Detect which cell encompasses the target text, then output its [X, Y] center coordinate. 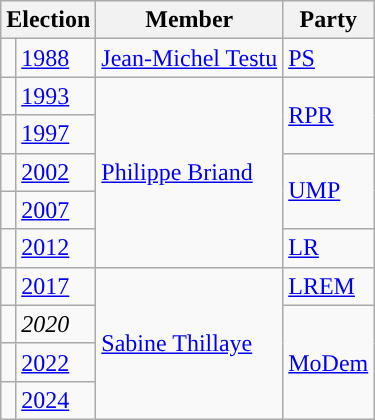
Philippe Briand [190, 172]
LREM [328, 286]
2012 [56, 248]
Party [328, 20]
RPR [328, 115]
Sabine Thillaye [190, 343]
Member [190, 20]
1988 [56, 58]
1993 [56, 96]
2002 [56, 172]
UMP [328, 191]
2024 [56, 400]
Election [48, 20]
LR [328, 248]
2017 [56, 286]
2007 [56, 210]
1997 [56, 134]
2020 [56, 324]
Jean-Michel Testu [190, 58]
MoDem [328, 362]
2022 [56, 362]
PS [328, 58]
